Find where the given text appears and provide that cell's center as [X, Y] coordinate. 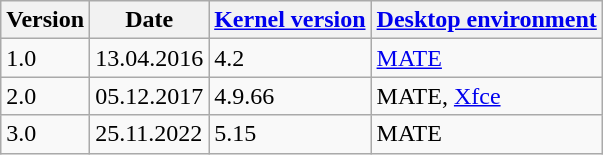
MATE, Xfce [486, 96]
5.15 [290, 134]
Date [150, 20]
13.04.2016 [150, 58]
3.0 [46, 134]
4.2 [290, 58]
4.9.66 [290, 96]
Desktop environment [486, 20]
Version [46, 20]
Kernel version [290, 20]
1.0 [46, 58]
2.0 [46, 96]
05.12.2017 [150, 96]
25.11.2022 [150, 134]
